Find where the given text appears and provide that cell's center as [X, Y] coordinate. 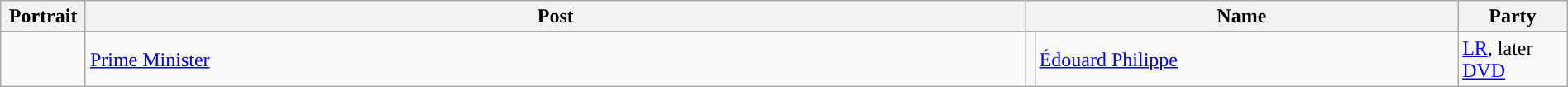
Édouard Philippe [1246, 60]
Party [1513, 17]
Name [1242, 17]
Post [556, 17]
Prime Minister [556, 60]
LR, later DVD [1513, 60]
Portrait [43, 17]
